Locate the cell with the specified text and output its [x, y] center coordinate. 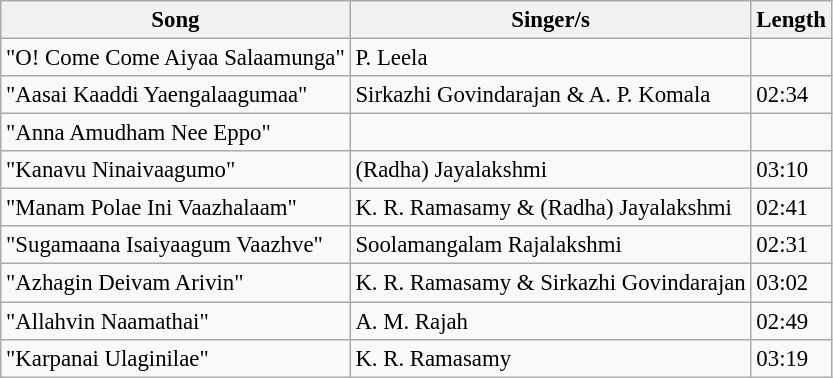
02:31 [791, 245]
"Kanavu Ninaivaagumo" [176, 170]
"O! Come Come Aiyaa Salaamunga" [176, 58]
Singer/s [550, 20]
"Anna Amudham Nee Eppo" [176, 133]
02:34 [791, 95]
"Azhagin Deivam Arivin" [176, 283]
Soolamangalam Rajalakshmi [550, 245]
P. Leela [550, 58]
A. M. Rajah [550, 321]
Sirkazhi Govindarajan & A. P. Komala [550, 95]
K. R. Ramasamy & (Radha) Jayalakshmi [550, 208]
"Manam Polae Ini Vaazhalaam" [176, 208]
"Sugamaana Isaiyaagum Vaazhve" [176, 245]
03:19 [791, 358]
K. R. Ramasamy & Sirkazhi Govindarajan [550, 283]
03:10 [791, 170]
02:41 [791, 208]
"Allahvin Naamathai" [176, 321]
(Radha) Jayalakshmi [550, 170]
02:49 [791, 321]
K. R. Ramasamy [550, 358]
Length [791, 20]
03:02 [791, 283]
Song [176, 20]
"Karpanai Ulaginilae" [176, 358]
"Aasai Kaaddi Yaengalaagumaa" [176, 95]
